Detect which cell encompasses the target text, then output its (x, y) center coordinate. 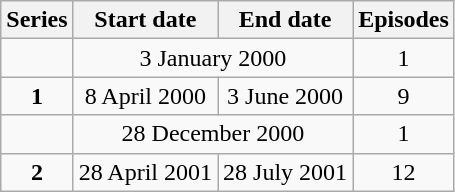
9 (404, 96)
End date (286, 20)
28 December 2000 (212, 134)
28 July 2001 (286, 172)
Start date (145, 20)
Series (37, 20)
8 April 2000 (145, 96)
2 (37, 172)
3 June 2000 (286, 96)
12 (404, 172)
28 April 2001 (145, 172)
Episodes (404, 20)
3 January 2000 (212, 58)
